Find where the given text appears and provide that cell's center as (X, Y) coordinate. 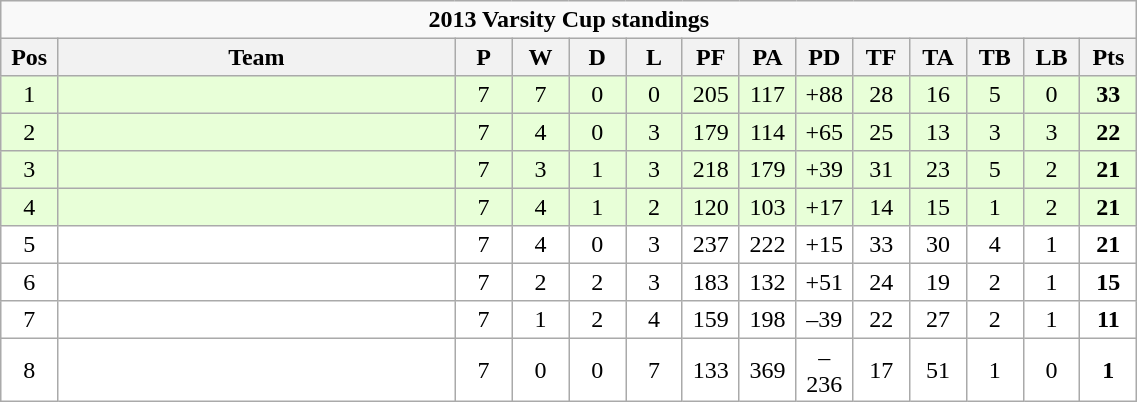
114 (768, 132)
159 (710, 318)
17 (882, 370)
16 (938, 94)
24 (882, 282)
218 (710, 170)
PF (710, 56)
11 (1108, 318)
LB (1052, 56)
TB (994, 56)
L (654, 56)
237 (710, 244)
117 (768, 94)
P (484, 56)
8 (30, 370)
PA (768, 56)
6 (30, 282)
D (598, 56)
103 (768, 206)
–236 (824, 370)
Pos (30, 56)
+65 (824, 132)
120 (710, 206)
51 (938, 370)
+17 (824, 206)
25 (882, 132)
Team (257, 56)
TA (938, 56)
+15 (824, 244)
W (540, 56)
31 (882, 170)
TF (882, 56)
2013 Varsity Cup standings (569, 20)
PD (824, 56)
+39 (824, 170)
27 (938, 318)
369 (768, 370)
133 (710, 370)
+51 (824, 282)
23 (938, 170)
30 (938, 244)
+88 (824, 94)
198 (768, 318)
Pts (1108, 56)
14 (882, 206)
28 (882, 94)
19 (938, 282)
183 (710, 282)
222 (768, 244)
–39 (824, 318)
13 (938, 132)
132 (768, 282)
205 (710, 94)
